Return (X, Y) of the center of cell containing provided text 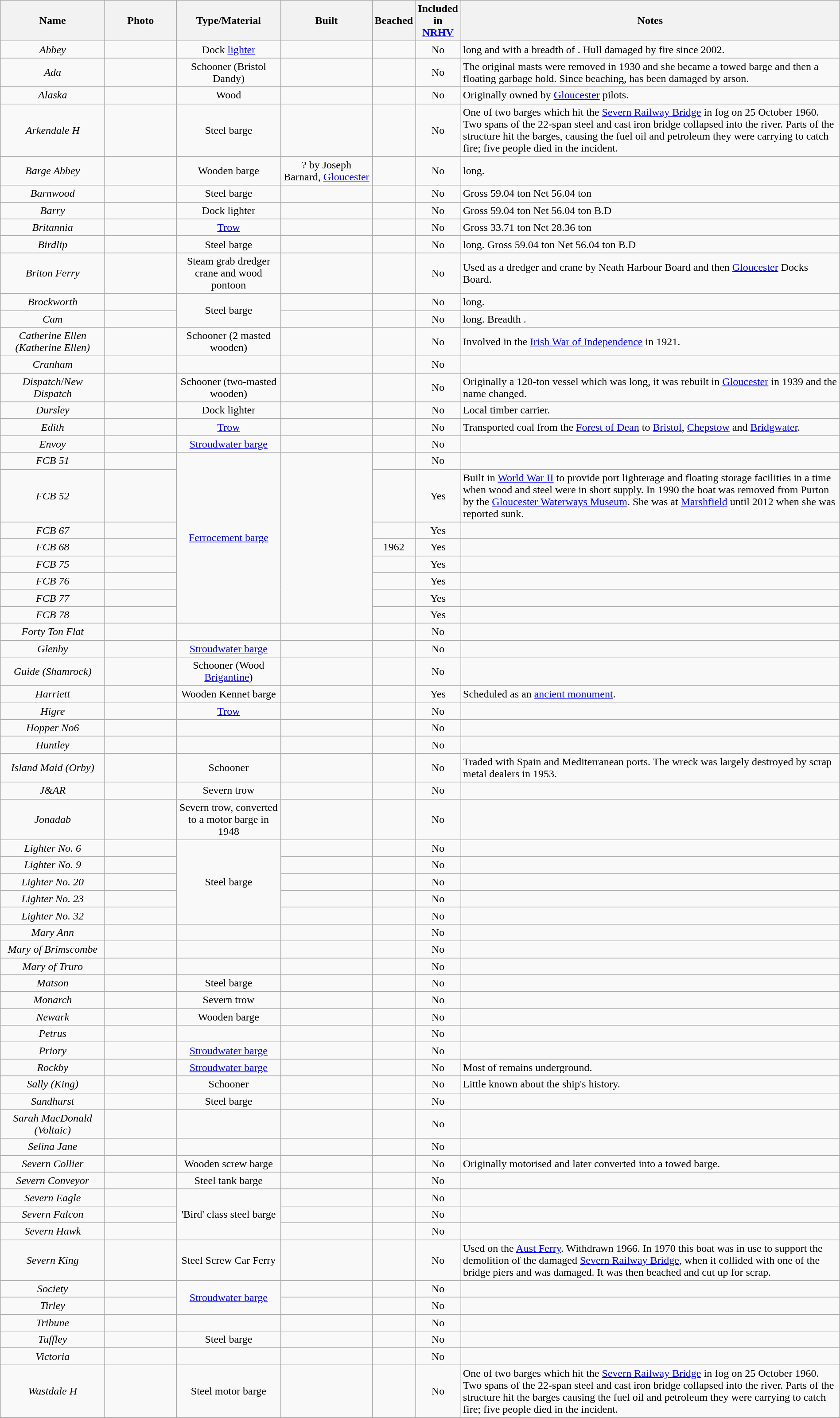
Schooner (Wood Brigantine) (229, 672)
Severn Eagle (53, 1197)
Monarch (53, 1000)
Hopper No6 (53, 728)
Beached (394, 21)
Gross 59.04 ton Net 56.04 ton B.D (650, 210)
? by Joseph Barnard, Gloucester (327, 171)
Tuffley (53, 1340)
Forty Ton Flat (53, 631)
Wooden Kennet barge (229, 694)
Tribune (53, 1323)
Matson (53, 983)
Sarah MacDonald (Voltaic) (53, 1124)
Selina Jane (53, 1147)
Photo (141, 21)
J&AR (53, 791)
Scheduled as an ancient monument. (650, 694)
Alaska (53, 95)
Steam grab dredger crane and wood pontoon (229, 273)
Included in NRHV (438, 21)
Local timber carrier. (650, 410)
Name (53, 21)
Priory (53, 1051)
Britannia (53, 227)
Tirley (53, 1306)
Sandhurst (53, 1101)
Mary of Brimscombe (53, 949)
Lighter No. 6 (53, 848)
Wooden screw barge (229, 1164)
Severn Hawk (53, 1231)
Guide (Shamrock) (53, 672)
Dispatch/New Dispatch (53, 387)
Schooner (Bristol Dandy) (229, 73)
Barge Abbey (53, 171)
Involved in the Irish War of Independence in 1921. (650, 342)
Steel Screw Car Ferry (229, 1260)
Victoria (53, 1356)
Petrus (53, 1034)
Severn Conveyor (53, 1180)
Lighter No. 9 (53, 865)
Gross 33.71 ton Net 28.36 ton (650, 227)
Steel motor barge (229, 1391)
Edith (53, 427)
Harriett (53, 694)
Abbey (53, 50)
Transported coal from the Forest of Dean to Bristol, Chepstow and Bridgwater. (650, 427)
Originally motorised and later converted into a towed barge. (650, 1164)
Lighter No. 20 (53, 882)
long. Breadth . (650, 319)
Island Maid (Orby) (53, 767)
Barnwood (53, 194)
long and with a breadth of . Hull damaged by fire since 2002. (650, 50)
Built (327, 21)
Society (53, 1289)
Cranham (53, 365)
1962 (394, 547)
Ada (53, 73)
Dursley (53, 410)
Steel tank barge (229, 1180)
Rockby (53, 1067)
Lighter No. 23 (53, 899)
Schooner (2 masted wooden) (229, 342)
FCB 77 (53, 598)
Arkendale H (53, 130)
'Bird' class steel barge (229, 1214)
Most of remains underground. (650, 1067)
The original masts were removed in 1930 and she became a towed barge and then a floating garbage hold. Since beaching, has been damaged by arson. (650, 73)
Notes (650, 21)
Glenby (53, 648)
Originally a 120-ton vessel which was long, it was rebuilt in Gloucester in 1939 and the name changed. (650, 387)
Huntley (53, 745)
Originally owned by Gloucester pilots. (650, 95)
Brockworth (53, 302)
long. Gross 59.04 ton Net 56.04 ton B.D (650, 244)
Cam (53, 319)
FCB 52 (53, 495)
Newark (53, 1017)
Mary Ann (53, 932)
Wastdale H (53, 1391)
Gross 59.04 ton Net 56.04 ton (650, 194)
Severn trow, converted to a motor barge in 1948 (229, 819)
Traded with Spain and Mediterranean ports. The wreck was largely destroyed by scrap metal dealers in 1953. (650, 767)
Jonadab (53, 819)
Severn King (53, 1260)
Sally (King) (53, 1084)
Lighter No. 32 (53, 915)
Barry (53, 210)
Severn Collier (53, 1164)
Type/Material (229, 21)
FCB 67 (53, 530)
Severn Falcon (53, 1214)
Catherine Ellen (Katherine Ellen) (53, 342)
Briton Ferry (53, 273)
Birdlip (53, 244)
Little known about the ship's history. (650, 1084)
FCB 51 (53, 461)
Schooner (two-masted wooden) (229, 387)
FCB 78 (53, 615)
FCB 75 (53, 564)
FCB 68 (53, 547)
FCB 76 (53, 581)
Mary of Truro (53, 966)
Higre (53, 711)
Ferrocement barge (229, 538)
Envoy (53, 444)
Used as a dredger and crane by Neath Harbour Board and then Gloucester Docks Board. (650, 273)
Wood (229, 95)
